Detect which cell encompasses the target text, then output its [x, y] center coordinate. 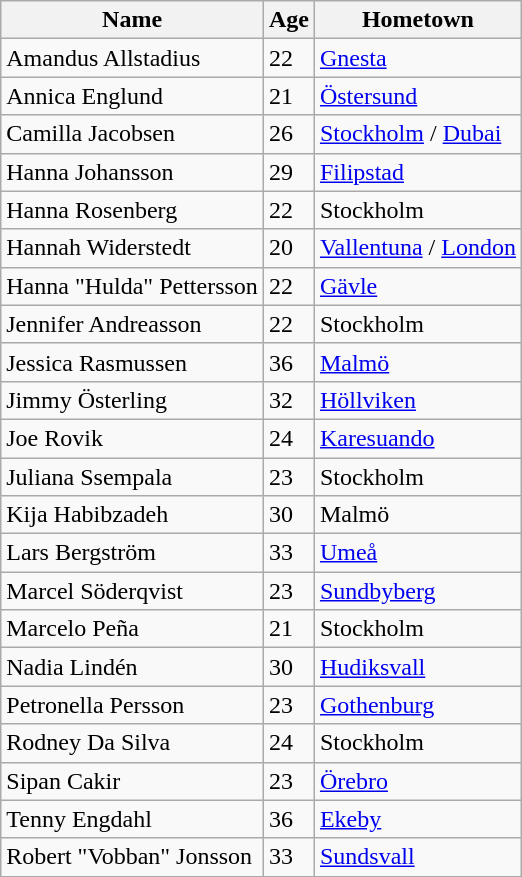
Age [288, 20]
Filipstad [418, 172]
Sipan Cakir [132, 781]
Name [132, 20]
Petronella Persson [132, 705]
Gävle [418, 286]
Hanna Rosenberg [132, 210]
Kija Habibzadeh [132, 515]
Hanna "Hulda" Pettersson [132, 286]
29 [288, 172]
Gothenburg [418, 705]
Marcel Söderqvist [132, 591]
Karesuando [418, 438]
Tenny Engdahl [132, 819]
Östersund [418, 96]
Juliana Ssempala [132, 477]
Hudiksvall [418, 667]
Robert "Vobban" Jonsson [132, 857]
Annica Englund [132, 96]
Camilla Jacobsen [132, 134]
Vallentuna / London [418, 248]
32 [288, 400]
Hannah Widerstedt [132, 248]
Jimmy Österling [132, 400]
Lars Bergström [132, 553]
Hometown [418, 20]
Umeå [418, 553]
Örebro [418, 781]
Amandus Allstadius [132, 58]
Joe Rovik [132, 438]
Jennifer Andreasson [132, 324]
Gnesta [418, 58]
Marcelo Peña [132, 629]
Stockholm / Dubai [418, 134]
20 [288, 248]
Ekeby [418, 819]
Rodney Da Silva [132, 743]
Jessica Rasmussen [132, 362]
Sundsvall [418, 857]
Höllviken [418, 400]
26 [288, 134]
Hanna Johansson [132, 172]
Sundbyberg [418, 591]
Nadia Lindén [132, 667]
